Scan for the cell matching the given text and deliver its (x, y) coordinate at center. 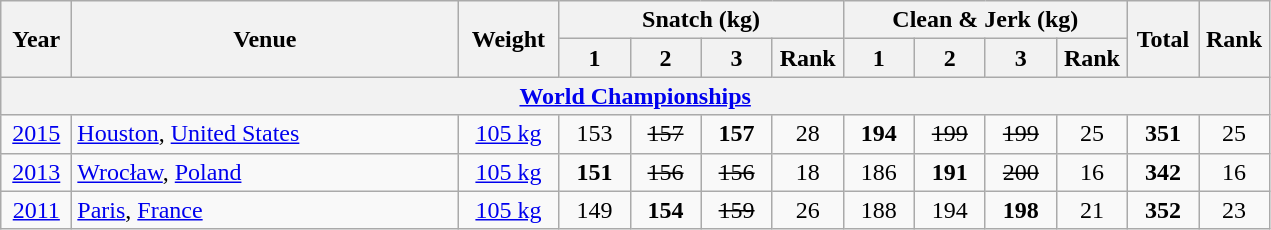
149 (594, 210)
2011 (36, 210)
World Championships (636, 96)
200 (1020, 172)
198 (1020, 210)
Weight (508, 39)
Total (1162, 39)
154 (666, 210)
Clean & Jerk (kg) (985, 20)
342 (1162, 172)
Wrocław, Poland (265, 172)
28 (808, 134)
21 (1092, 210)
Year (36, 39)
159 (736, 210)
Paris, France (265, 210)
188 (878, 210)
18 (808, 172)
151 (594, 172)
2015 (36, 134)
351 (1162, 134)
2013 (36, 172)
186 (878, 172)
Venue (265, 39)
23 (1234, 210)
26 (808, 210)
153 (594, 134)
352 (1162, 210)
191 (950, 172)
Snatch (kg) (701, 20)
Houston, United States (265, 134)
